For the text-containing cell, return its midpoint in [X, Y] coordinate format. 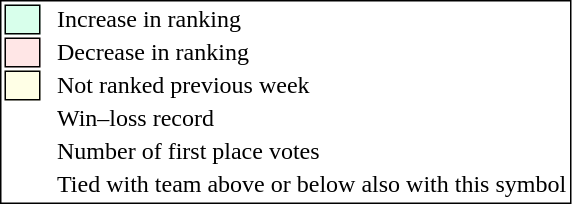
Increase in ranking [312, 19]
Number of first place votes [312, 151]
Decrease in ranking [312, 53]
Not ranked previous week [312, 85]
Win–loss record [312, 119]
Tied with team above or below also with this symbol [312, 185]
